From the cell containing the given text, extract its center point as (x, y) coordinate. 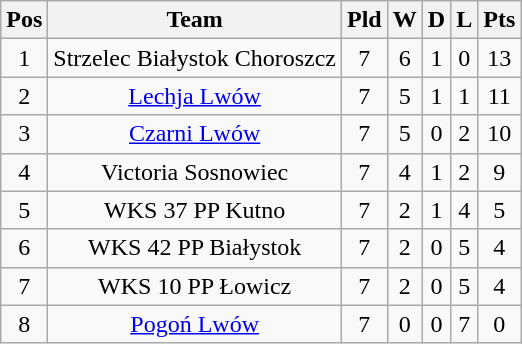
Lechja Lwów (195, 96)
Pos (24, 20)
8 (24, 324)
D (436, 20)
Pogoń Lwów (195, 324)
Team (195, 20)
9 (500, 172)
WKS 42 PP Białystok (195, 248)
10 (500, 134)
W (404, 20)
Victoria Sosnowiec (195, 172)
Strzelec Białystok Choroszcz (195, 58)
L (464, 20)
WKS 37 PP Kutno (195, 210)
Pts (500, 20)
Pld (364, 20)
13 (500, 58)
Czarni Lwów (195, 134)
11 (500, 96)
3 (24, 134)
WKS 10 PP Łowicz (195, 286)
